From the cell containing the given text, extract its center point as (x, y) coordinate. 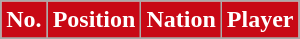
No. (24, 20)
Position (94, 20)
Nation (181, 20)
Player (260, 20)
